From the cell containing the given text, extract its center point as [X, Y] coordinate. 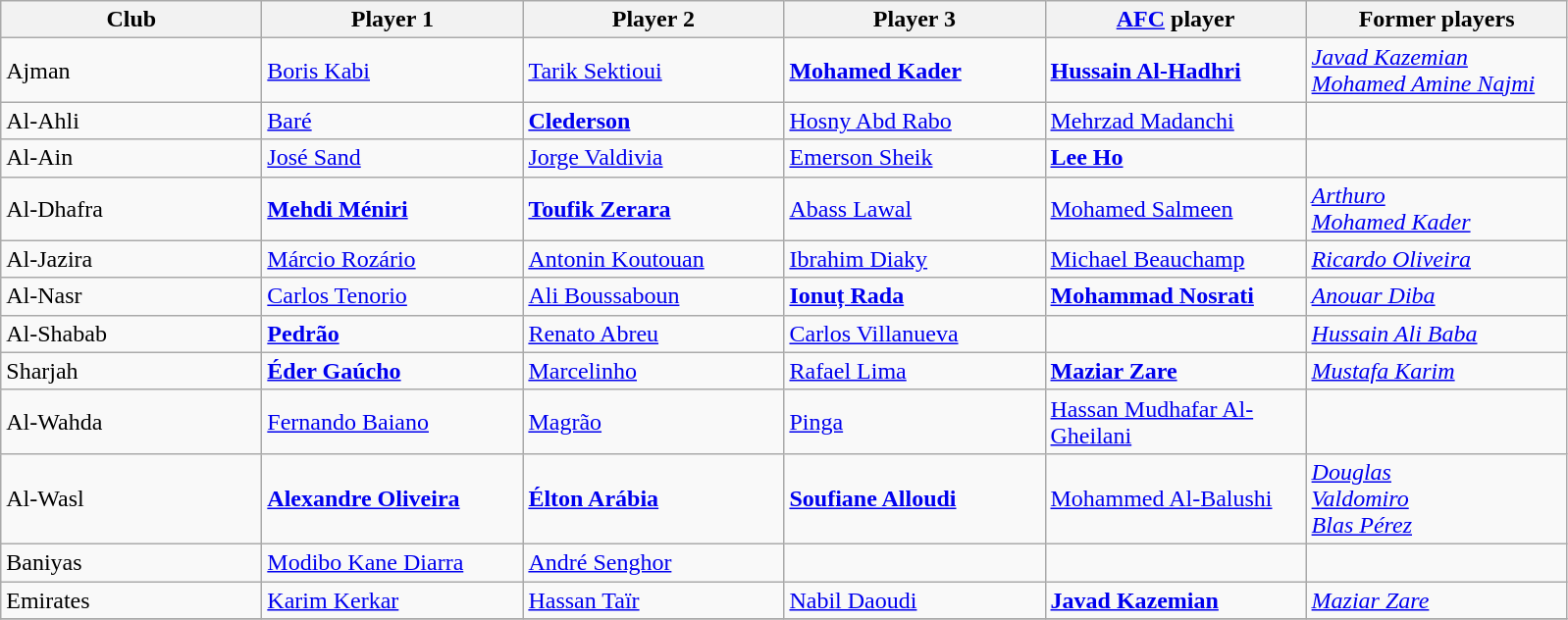
Jorge Valdivia [653, 158]
Arthuro Mohamed Kader [1437, 208]
Player 1 [392, 20]
Al-Nasr [131, 296]
Mohamed Kader [915, 71]
Hosny Abd Rabo [915, 121]
Al-Shabab [131, 334]
Toufik Zerara [653, 208]
José Sand [392, 158]
Emerson Sheik [915, 158]
Soufiane Alloudi [915, 498]
Mustafa Karim [1437, 371]
Éder Gaúcho [392, 371]
Baniyas [131, 562]
Magrão [653, 422]
Marcelinho [653, 371]
Al-Ain [131, 158]
Al-Wasl [131, 498]
Former players [1437, 20]
Clederson [653, 121]
Player 2 [653, 20]
Hassan Mudhafar Al-Gheilani [1176, 422]
Carlos Villanueva [915, 334]
Mohamed Salmeen [1176, 208]
Javad Kazemian Mohamed Amine Najmi [1437, 71]
Ajman [131, 71]
Mohammed Al-Balushi [1176, 498]
Tarik Sektioui [653, 71]
Anouar Diba [1437, 296]
AFC player [1176, 20]
Sharjah [131, 371]
Carlos Tenorio [392, 296]
Modibo Kane Diarra [392, 562]
Baré [392, 121]
Player 3 [915, 20]
Al-Ahli [131, 121]
Club [131, 20]
Al-Dhafra [131, 208]
Nabil Daoudi [915, 599]
Hussain Ali Baba [1437, 334]
Márcio Rozário [392, 259]
Abass Lawal [915, 208]
Élton Arábia [653, 498]
Ricardo Oliveira [1437, 259]
Douglas Valdomiro Blas Pérez [1437, 498]
Hassan Taïr [653, 599]
Emirates [131, 599]
Mehrzad Madanchi [1176, 121]
Renato Abreu [653, 334]
Boris Kabi [392, 71]
Lee Ho [1176, 158]
Al-Wahda [131, 422]
André Senghor [653, 562]
Javad Kazemian [1176, 599]
Pinga [915, 422]
Ali Boussaboun [653, 296]
Michael Beauchamp [1176, 259]
Hussain Al-Hadhri [1176, 71]
Ibrahim Diaky [915, 259]
Mehdi Méniri [392, 208]
Rafael Lima [915, 371]
Pedrão [392, 334]
Karim Kerkar [392, 599]
Antonin Koutouan [653, 259]
Alexandre Oliveira [392, 498]
Al-Jazira [131, 259]
Fernando Baiano [392, 422]
Ionuț Rada [915, 296]
Mohammad Nosrati [1176, 296]
